Capture the cell that displays the provided text and extract its [x, y] central coordinate. 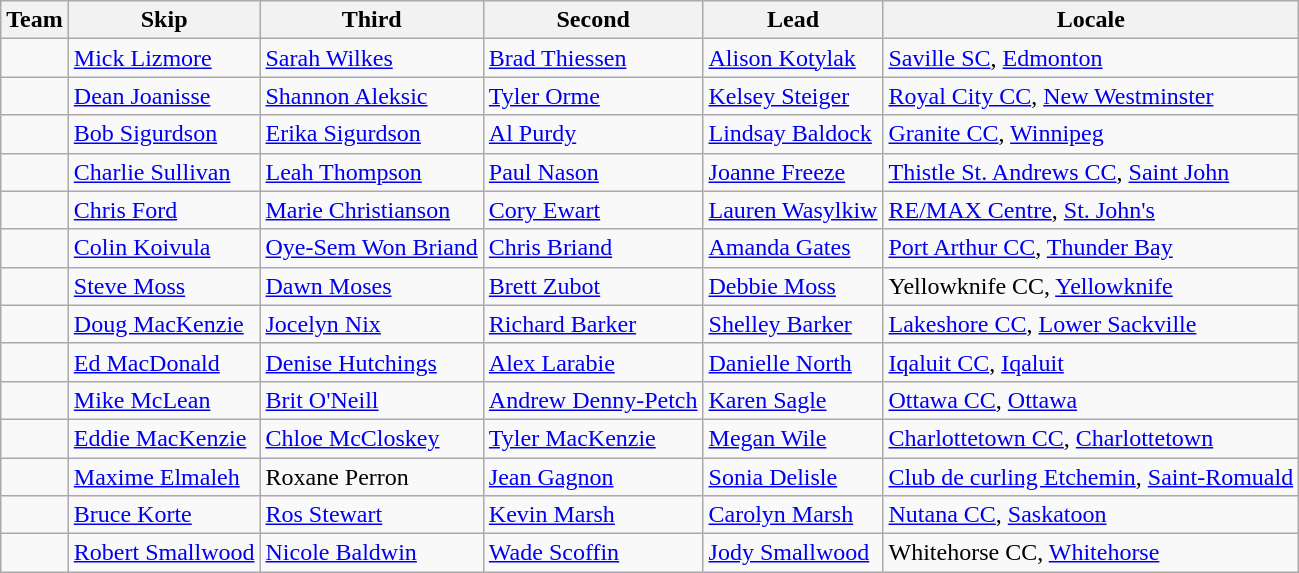
Chloe McCloskey [372, 438]
Lakeshore CC, Lower Sackville [1091, 324]
Brit O'Neill [372, 400]
Lead [793, 20]
Locale [1091, 20]
Lauren Wasylkiw [793, 210]
Brad Thiessen [593, 58]
Ros Stewart [372, 515]
Marie Christianson [372, 210]
Tyler Orme [593, 96]
Amanda Gates [793, 248]
Erika Sigurdson [372, 134]
Bob Sigurdson [164, 134]
Iqaluit CC, Iqaluit [1091, 362]
Andrew Denny-Petch [593, 400]
Charlie Sullivan [164, 172]
Mike McLean [164, 400]
Cory Ewart [593, 210]
Whitehorse CC, Whitehorse [1091, 553]
Karen Sagle [793, 400]
Denise Hutchings [372, 362]
Ottawa CC, Ottawa [1091, 400]
Jocelyn Nix [372, 324]
Carolyn Marsh [793, 515]
Skip [164, 20]
Maxime Elmaleh [164, 477]
Danielle North [793, 362]
Tyler MacKenzie [593, 438]
Mick Lizmore [164, 58]
Roxane Perron [372, 477]
Wade Scoffin [593, 553]
Nutana CC, Saskatoon [1091, 515]
Dean Joanisse [164, 96]
Colin Koivula [164, 248]
Robert Smallwood [164, 553]
Sarah Wilkes [372, 58]
Granite CC, Winnipeg [1091, 134]
Jody Smallwood [793, 553]
Lindsay Baldock [793, 134]
Charlottetown CC, Charlottetown [1091, 438]
Thistle St. Andrews CC, Saint John [1091, 172]
Chris Briand [593, 248]
Steve Moss [164, 286]
Chris Ford [164, 210]
Saville SC, Edmonton [1091, 58]
Debbie Moss [793, 286]
Leah Thompson [372, 172]
Alison Kotylak [793, 58]
Royal City CC, New Westminster [1091, 96]
Oye-Sem Won Briand [372, 248]
Kelsey Steiger [793, 96]
Team [35, 20]
Bruce Korte [164, 515]
Brett Zubot [593, 286]
Jean Gagnon [593, 477]
Dawn Moses [372, 286]
Nicole Baldwin [372, 553]
Third [372, 20]
Club de curling Etchemin, Saint-Romuald [1091, 477]
Yellowknife CC, Yellowknife [1091, 286]
Sonia Delisle [793, 477]
Al Purdy [593, 134]
Doug MacKenzie [164, 324]
RE/MAX Centre, St. John's [1091, 210]
Megan Wile [793, 438]
Paul Nason [593, 172]
Shelley Barker [793, 324]
Alex Larabie [593, 362]
Port Arthur CC, Thunder Bay [1091, 248]
Kevin Marsh [593, 515]
Richard Barker [593, 324]
Ed MacDonald [164, 362]
Eddie MacKenzie [164, 438]
Joanne Freeze [793, 172]
Second [593, 20]
Shannon Aleksic [372, 96]
